Return [X, Y] of the center of cell containing provided text 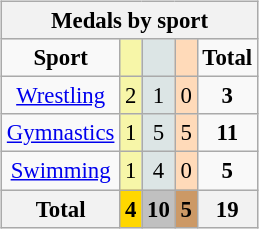
3 [227, 96]
11 [227, 133]
2 [131, 96]
19 [227, 209]
Sport [61, 58]
Swimming [61, 171]
Medals by sport [130, 21]
Gymnastics [61, 133]
Wrestling [61, 96]
10 [158, 209]
